Find where the given text appears and provide that cell's center as (x, y) coordinate. 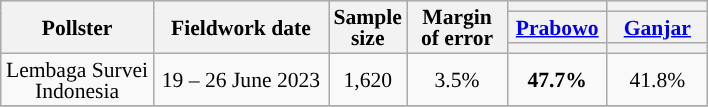
47.7% (557, 79)
Lembaga Survei Indonesia (78, 79)
Margin of error (457, 27)
41.8% (657, 79)
Pollster (78, 27)
Ganjar (657, 27)
Prabowo (557, 27)
19 – 26 June 2023 (240, 79)
1,620 (367, 79)
Sample size (367, 27)
Fieldwork date (240, 27)
3.5% (457, 79)
